Search for the cell housing the specified text and yield its [x, y] center coordinate. 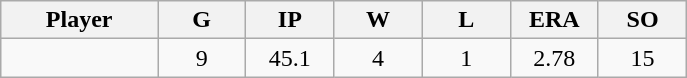
L [466, 20]
1 [466, 58]
2.78 [554, 58]
W [378, 20]
Player [80, 20]
SO [642, 20]
ERA [554, 20]
15 [642, 58]
IP [290, 20]
9 [202, 58]
45.1 [290, 58]
G [202, 20]
4 [378, 58]
